Extract the [X, Y] coordinate from the center of the cell holding the provided text.  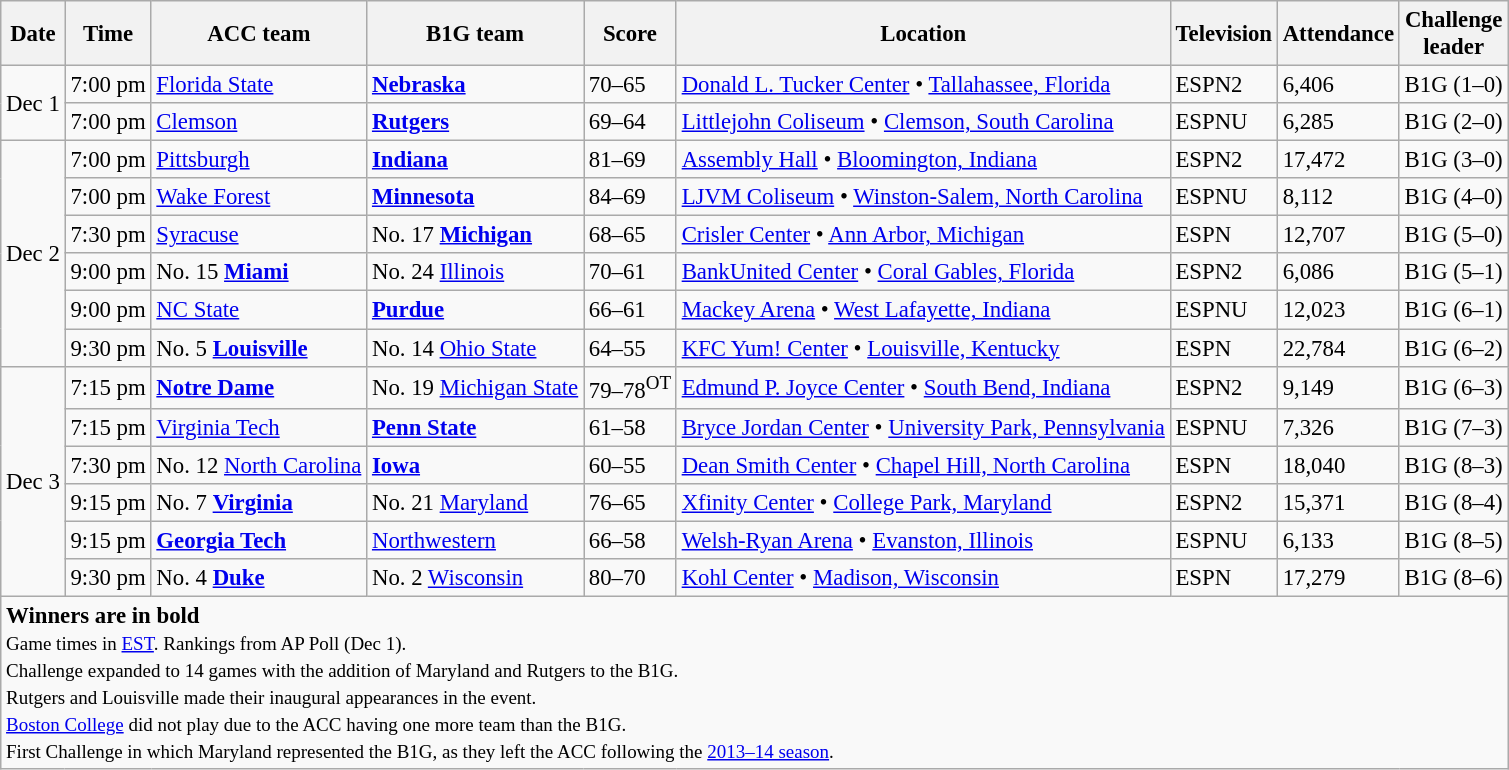
No. 14 Ohio State [476, 348]
No. 15 Miami [259, 273]
B1G (5–0) [1454, 235]
No. 4 Duke [259, 578]
9,149 [1338, 387]
60–55 [630, 465]
Assembly Hall • Bloomington, Indiana [923, 160]
64–55 [630, 348]
KFC Yum! Center • Louisville, Kentucky [923, 348]
B1G (8–3) [1454, 465]
69–64 [630, 122]
B1G (7–3) [1454, 427]
NC State [259, 310]
6,133 [1338, 540]
Bryce Jordan Center • University Park, Pennsylvania [923, 427]
Minnesota [476, 197]
Kohl Center • Madison, Wisconsin [923, 578]
Donald L. Tucker Center • Tallahassee, Florida [923, 85]
Rutgers [476, 122]
12,023 [1338, 310]
Mackey Arena • West Lafayette, Indiana [923, 310]
68–65 [630, 235]
17,472 [1338, 160]
Location [923, 34]
Georgia Tech [259, 540]
Dec 1 [33, 104]
Xfinity Center • College Park, Maryland [923, 503]
66–61 [630, 310]
Notre Dame [259, 387]
BankUnited Center • Coral Gables, Florida [923, 273]
Welsh-Ryan Arena • Evanston, Illinois [923, 540]
Purdue [476, 310]
No. 5 Louisville [259, 348]
B1G (6–1) [1454, 310]
No. 21 Maryland [476, 503]
Attendance [1338, 34]
61–58 [630, 427]
70–61 [630, 273]
Clemson [259, 122]
Nebraska [476, 85]
Dec 3 [33, 481]
No. 17 Michigan [476, 235]
6,086 [1338, 273]
Iowa [476, 465]
No. 2 Wisconsin [476, 578]
70–65 [630, 85]
Score [630, 34]
Dec 2 [33, 254]
B1G (5–1) [1454, 273]
84–69 [630, 197]
15,371 [1338, 503]
Time [108, 34]
No. 19 Michigan State [476, 387]
6,406 [1338, 85]
Virginia Tech [259, 427]
No. 7 Virginia [259, 503]
B1G (1–0) [1454, 85]
79–78OT [630, 387]
Crisler Center • Ann Arbor, Michigan [923, 235]
7,326 [1338, 427]
B1G (6–2) [1454, 348]
Syracuse [259, 235]
6,285 [1338, 122]
22,784 [1338, 348]
80–70 [630, 578]
B1G (3–0) [1454, 160]
81–69 [630, 160]
Edmund P. Joyce Center • South Bend, Indiana [923, 387]
No. 12 North Carolina [259, 465]
66–58 [630, 540]
LJVM Coliseum • Winston-Salem, North Carolina [923, 197]
18,040 [1338, 465]
B1G (8–6) [1454, 578]
Littlejohn Coliseum • Clemson, South Carolina [923, 122]
B1G (4–0) [1454, 197]
No. 24 Illinois [476, 273]
B1G (6–3) [1454, 387]
8,112 [1338, 197]
17,279 [1338, 578]
Indiana [476, 160]
ACC team [259, 34]
Penn State [476, 427]
B1G (2–0) [1454, 122]
Florida State [259, 85]
Television [1224, 34]
B1G (8–4) [1454, 503]
Northwestern [476, 540]
Pittsburgh [259, 160]
76–65 [630, 503]
B1G team [476, 34]
Dean Smith Center • Chapel Hill, North Carolina [923, 465]
Date [33, 34]
Challengeleader [1454, 34]
12,707 [1338, 235]
Wake Forest [259, 197]
B1G (8–5) [1454, 540]
